Capture the cell that displays the provided text and extract its [x, y] central coordinate. 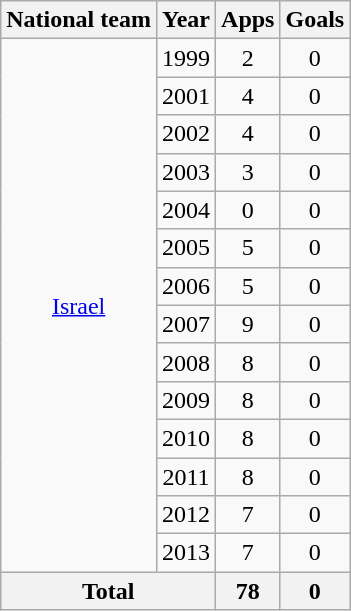
2005 [186, 248]
Year [186, 20]
2011 [186, 477]
2004 [186, 210]
3 [248, 172]
2012 [186, 515]
Apps [248, 20]
Goals [315, 20]
Israel [79, 306]
2002 [186, 134]
9 [248, 324]
2 [248, 58]
National team [79, 20]
2001 [186, 96]
2013 [186, 553]
2008 [186, 362]
2009 [186, 400]
2006 [186, 286]
2003 [186, 172]
Total [108, 591]
78 [248, 591]
1999 [186, 58]
2007 [186, 324]
2010 [186, 438]
